Return the (X, Y) coordinate for the center point of the cell that contains the specified text.  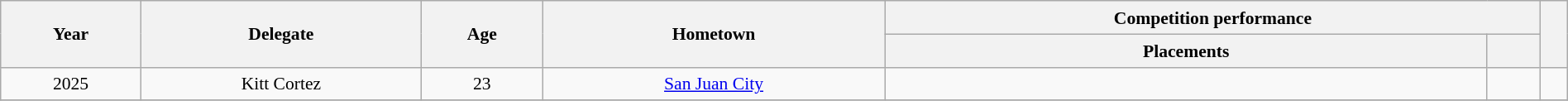
Hometown (714, 34)
23 (483, 84)
Delegate (281, 34)
San Juan City (714, 84)
Placements (1186, 50)
Age (483, 34)
Competition performance (1212, 17)
Year (71, 34)
Kitt Cortez (281, 84)
2025 (71, 84)
